From the cell containing the given text, extract its center point as (x, y) coordinate. 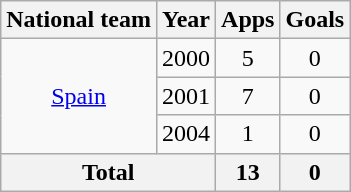
2001 (186, 96)
Year (186, 20)
Goals (315, 20)
Apps (248, 20)
1 (248, 134)
13 (248, 172)
5 (248, 58)
Total (108, 172)
National team (79, 20)
2000 (186, 58)
7 (248, 96)
Spain (79, 96)
2004 (186, 134)
